Detect which cell encompasses the target text, then output its (X, Y) center coordinate. 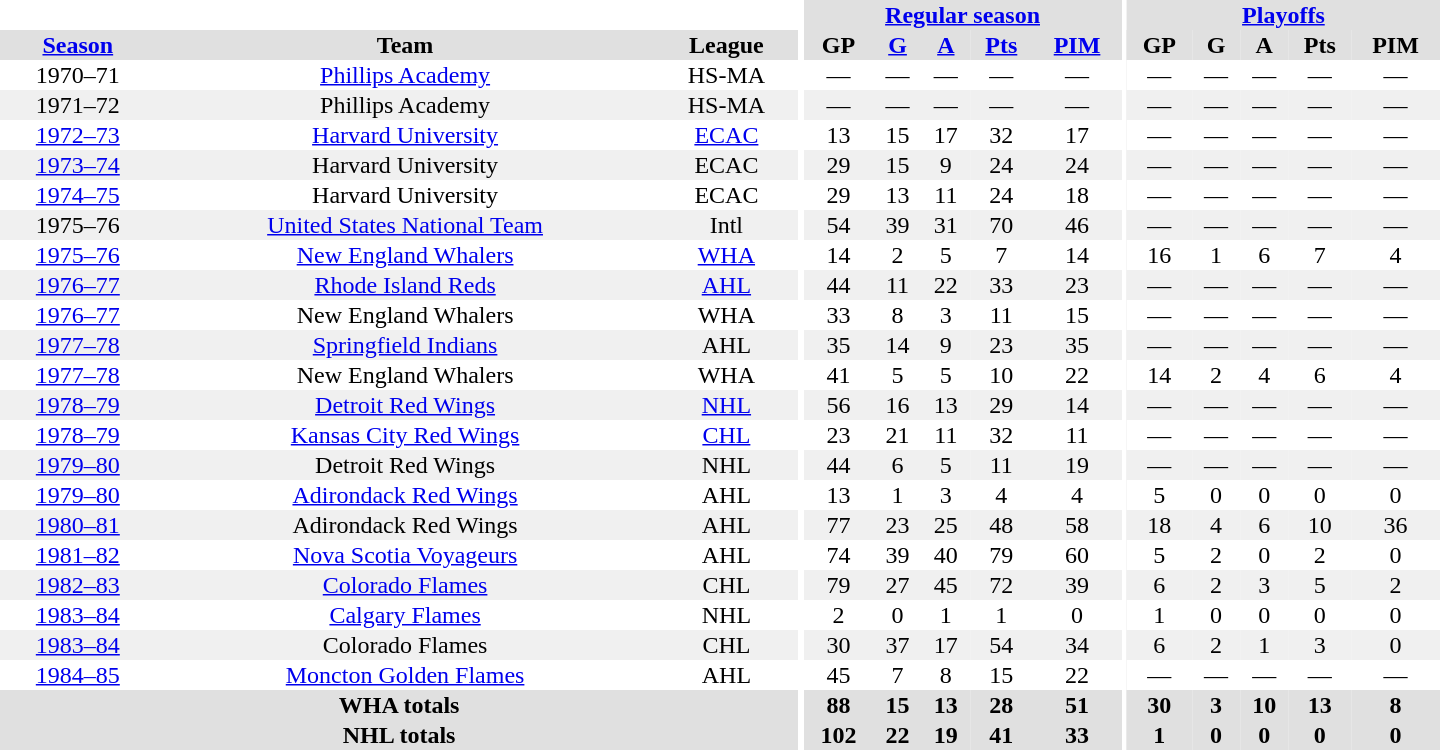
1980–81 (78, 525)
102 (839, 735)
1971–72 (78, 105)
60 (1078, 555)
1981–82 (78, 555)
Team (406, 45)
1973–74 (78, 165)
36 (1396, 525)
Playoffs (1284, 15)
31 (946, 225)
Calgary Flames (406, 615)
1982–83 (78, 585)
Springfield Indians (406, 345)
51 (1078, 705)
88 (839, 705)
72 (1002, 585)
Nova Scotia Voyageurs (406, 555)
Regular season (963, 15)
NHL totals (399, 735)
28 (1002, 705)
Season (78, 45)
Intl (727, 225)
WHA totals (399, 705)
25 (946, 525)
37 (897, 645)
46 (1078, 225)
34 (1078, 645)
Moncton Golden Flames (406, 675)
1972–73 (78, 135)
Kansas City Red Wings (406, 435)
77 (839, 525)
58 (1078, 525)
27 (897, 585)
1974–75 (78, 195)
70 (1002, 225)
56 (839, 405)
40 (946, 555)
1984–85 (78, 675)
21 (897, 435)
74 (839, 555)
United States National Team (406, 225)
48 (1002, 525)
Rhode Island Reds (406, 285)
1970–71 (78, 75)
League (727, 45)
